Return [X, Y] of the center of cell containing provided text 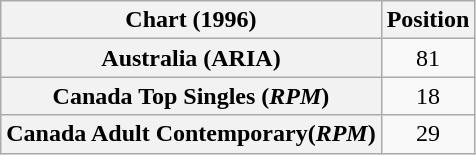
Chart (1996) [191, 20]
Australia (ARIA) [191, 58]
Canada Adult Contemporary(RPM) [191, 134]
81 [428, 58]
Canada Top Singles (RPM) [191, 96]
18 [428, 96]
29 [428, 134]
Position [428, 20]
